Capture the cell that displays the provided text and extract its (x, y) central coordinate. 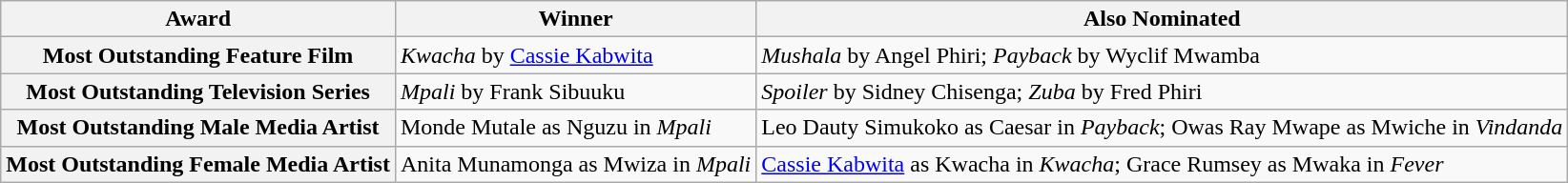
Cassie Kabwita as Kwacha in Kwacha; Grace Rumsey as Mwaka in Fever (1162, 164)
Winner (575, 19)
Kwacha by Cassie Kabwita (575, 55)
Award (198, 19)
Mpali by Frank Sibuuku (575, 91)
Most Outstanding Male Media Artist (198, 128)
Mushala by Angel Phiri; Payback by Wyclif Mwamba (1162, 55)
Monde Mutale as Nguzu in Mpali (575, 128)
Leo Dauty Simukoko as Caesar in Payback; Owas Ray Mwape as Mwiche in Vindanda (1162, 128)
Spoiler by Sidney Chisenga; Zuba by Fred Phiri (1162, 91)
Most Outstanding Television Series (198, 91)
Most Outstanding Feature Film (198, 55)
Anita Munamonga as Mwiza in Mpali (575, 164)
Also Nominated (1162, 19)
Most Outstanding Female Media Artist (198, 164)
